Determine the [X, Y] coordinate at the center of the cell enclosing the given text.  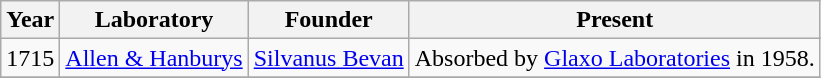
Allen & Hanburys [154, 58]
Present [614, 20]
Absorbed by Glaxo Laboratories in 1958. [614, 58]
Laboratory [154, 20]
1715 [30, 58]
Silvanus Bevan [328, 58]
Year [30, 20]
Founder [328, 20]
